Pinpoint the cell where the given text exists, returning its [X, Y] midpoint coordinate. 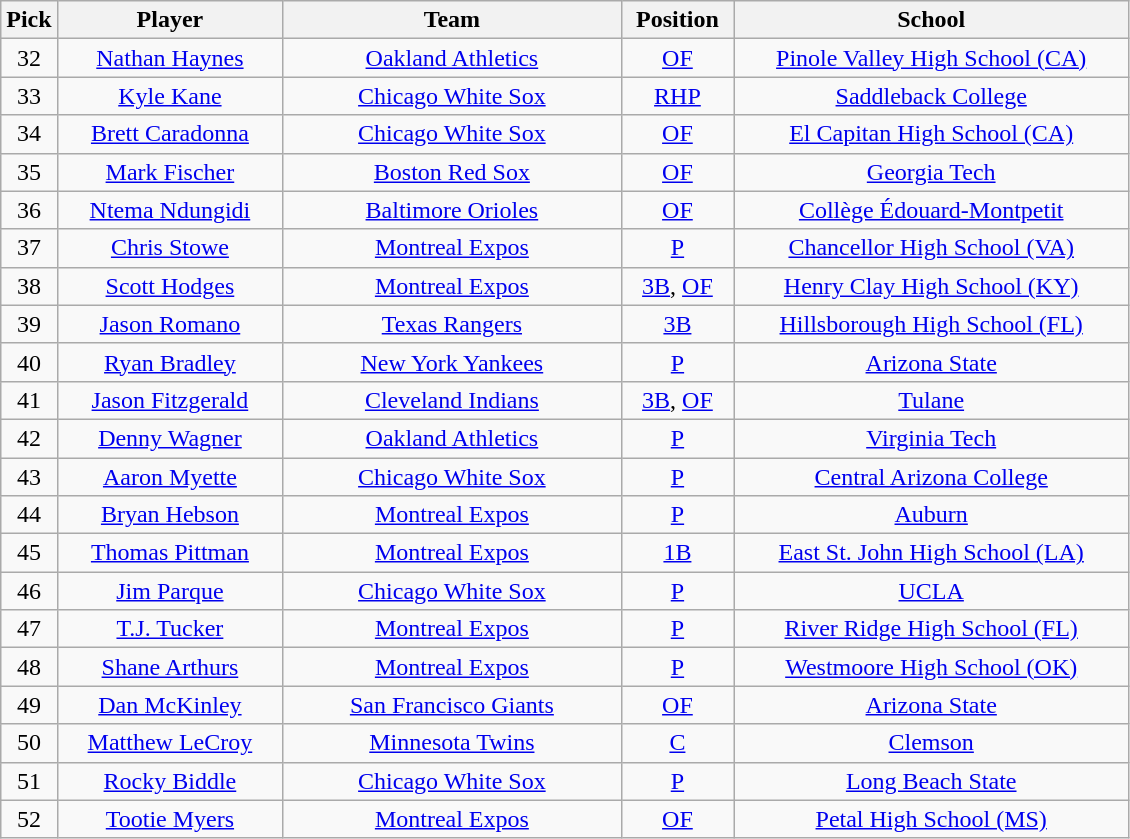
Bryan Hebson [170, 515]
Position [678, 20]
River Ridge High School (FL) [932, 629]
52 [29, 819]
34 [29, 134]
40 [29, 362]
36 [29, 210]
Minnesota Twins [452, 743]
Jason Romano [170, 324]
Virginia Tech [932, 438]
RHP [678, 96]
37 [29, 248]
3B [678, 324]
San Francisco Giants [452, 705]
Long Beach State [932, 781]
Petal High School (MS) [932, 819]
T.J. Tucker [170, 629]
Ryan Bradley [170, 362]
Henry Clay High School (KY) [932, 286]
UCLA [932, 591]
33 [29, 96]
35 [29, 172]
Aaron Myette [170, 477]
C [678, 743]
Chancellor High School (VA) [932, 248]
Georgia Tech [932, 172]
Collège Édouard-Montpetit [932, 210]
Hillsborough High School (FL) [932, 324]
46 [29, 591]
Denny Wagner [170, 438]
Westmoore High School (OK) [932, 667]
East St. John High School (LA) [932, 553]
Baltimore Orioles [452, 210]
Clemson [932, 743]
Brett Caradonna [170, 134]
Nathan Haynes [170, 58]
44 [29, 515]
38 [29, 286]
41 [29, 400]
Cleveland Indians [452, 400]
51 [29, 781]
47 [29, 629]
Player [170, 20]
Central Arizona College [932, 477]
Team [452, 20]
Mark Fischer [170, 172]
Jim Parque [170, 591]
Chris Stowe [170, 248]
42 [29, 438]
New York Yankees [452, 362]
Kyle Kane [170, 96]
El Capitan High School (CA) [932, 134]
Auburn [932, 515]
49 [29, 705]
Tulane [932, 400]
48 [29, 667]
Ntema Ndungidi [170, 210]
Dan McKinley [170, 705]
Rocky Biddle [170, 781]
Thomas Pittman [170, 553]
Shane Arthurs [170, 667]
45 [29, 553]
39 [29, 324]
Scott Hodges [170, 286]
Tootie Myers [170, 819]
1B [678, 553]
Pick [29, 20]
Boston Red Sox [452, 172]
School [932, 20]
Jason Fitzgerald [170, 400]
Matthew LeCroy [170, 743]
32 [29, 58]
Texas Rangers [452, 324]
Saddleback College [932, 96]
43 [29, 477]
50 [29, 743]
Pinole Valley High School (CA) [932, 58]
